Pinpoint the cell where the given text exists, returning its [x, y] midpoint coordinate. 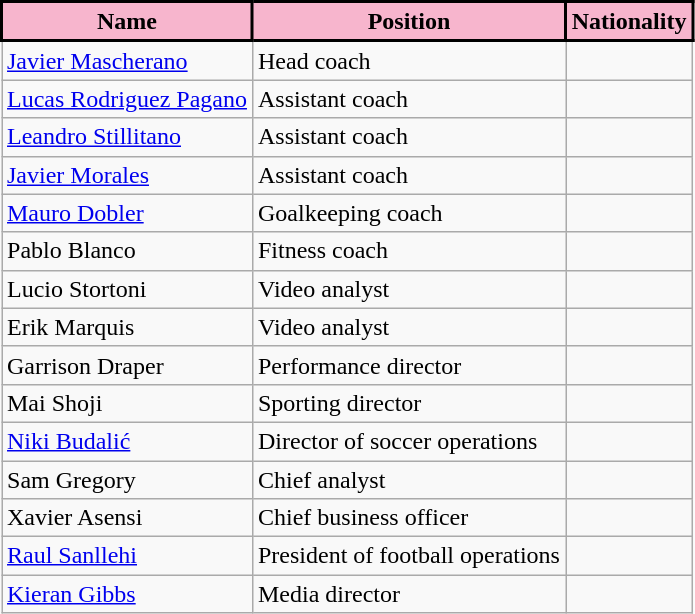
Erik Marquis [128, 327]
President of football operations [408, 556]
Leandro Stillitano [128, 137]
Raul Sanllehi [128, 556]
Javier Mascherano [128, 60]
Director of soccer operations [408, 441]
Nationality [630, 22]
Name [128, 22]
Garrison Draper [128, 365]
Media director [408, 594]
Xavier Asensi [128, 518]
Mai Shoji [128, 403]
Fitness coach [408, 251]
Lucio Stortoni [128, 289]
Kieran Gibbs [128, 594]
Goalkeeping coach [408, 213]
Performance director [408, 365]
Javier Morales [128, 175]
Pablo Blanco [128, 251]
Sam Gregory [128, 479]
Position [408, 22]
Head coach [408, 60]
Chief analyst [408, 479]
Sporting director [408, 403]
Niki Budalić [128, 441]
Lucas Rodriguez Pagano [128, 99]
Mauro Dobler [128, 213]
Chief business officer [408, 518]
